Scan for the cell matching the given text and deliver its (x, y) coordinate at center. 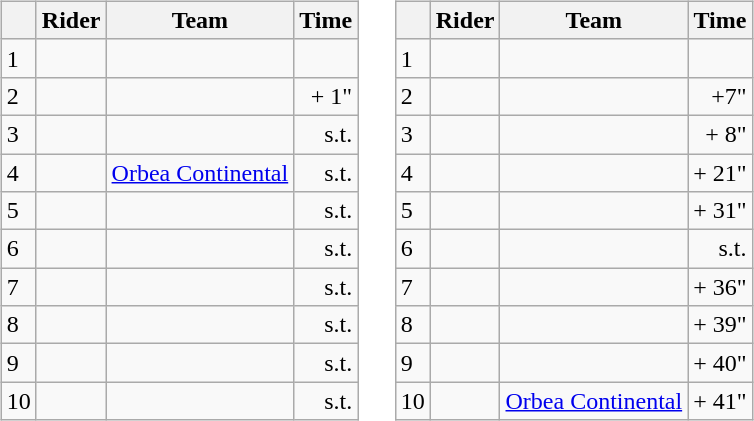
+ 36" (720, 287)
+ 41" (720, 401)
+ 8" (720, 134)
+ 31" (720, 211)
+ 21" (720, 173)
+ 1" (326, 96)
+ 39" (720, 325)
+7" (720, 96)
+ 40" (720, 363)
